From the cell containing the given text, extract its center point as (x, y) coordinate. 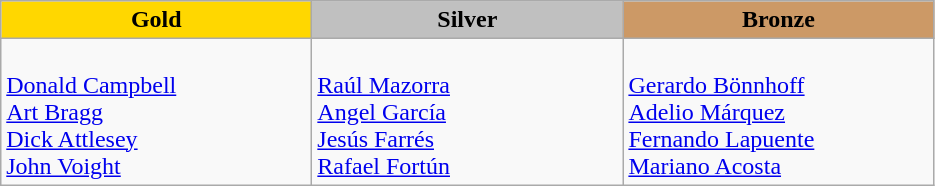
Gerardo BönnhoffAdelio MárquezFernando LapuenteMariano Acosta (778, 112)
Silver (468, 20)
Gold (156, 20)
Raúl MazorraAngel GarcíaJesús FarrésRafael Fortún (468, 112)
Bronze (778, 20)
Donald CampbellArt BraggDick AttleseyJohn Voight (156, 112)
